Return (X, Y) of the center of cell containing provided text 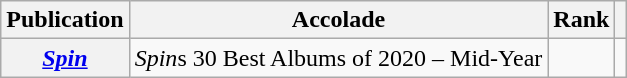
Publication (65, 20)
Rank (582, 20)
Spins 30 Best Albums of 2020 – Mid-Year (338, 58)
Spin (65, 58)
Accolade (338, 20)
